Capture the cell that displays the provided text and extract its [X, Y] central coordinate. 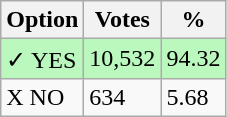
Votes [122, 20]
% [194, 20]
✓ YES [42, 59]
Option [42, 20]
634 [122, 97]
94.32 [194, 59]
5.68 [194, 97]
X NO [42, 97]
10,532 [122, 59]
